From the cell containing the given text, extract its center point as [x, y] coordinate. 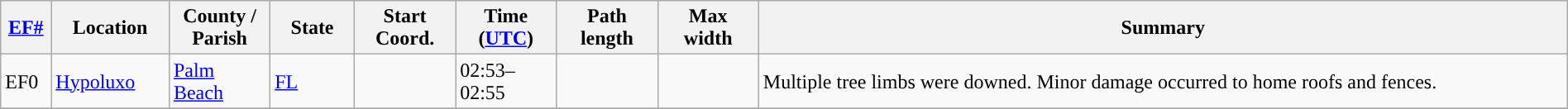
State [313, 28]
Palm Beach [219, 81]
Path length [607, 28]
02:53–02:55 [506, 81]
EF# [26, 28]
Time (UTC) [506, 28]
Summary [1163, 28]
Hypoluxo [111, 81]
EF0 [26, 81]
Max width [708, 28]
Start Coord. [404, 28]
FL [313, 81]
County / Parish [219, 28]
Multiple tree limbs were downed. Minor damage occurred to home roofs and fences. [1163, 81]
Location [111, 28]
